For the text-containing cell, return its midpoint in (x, y) coordinate format. 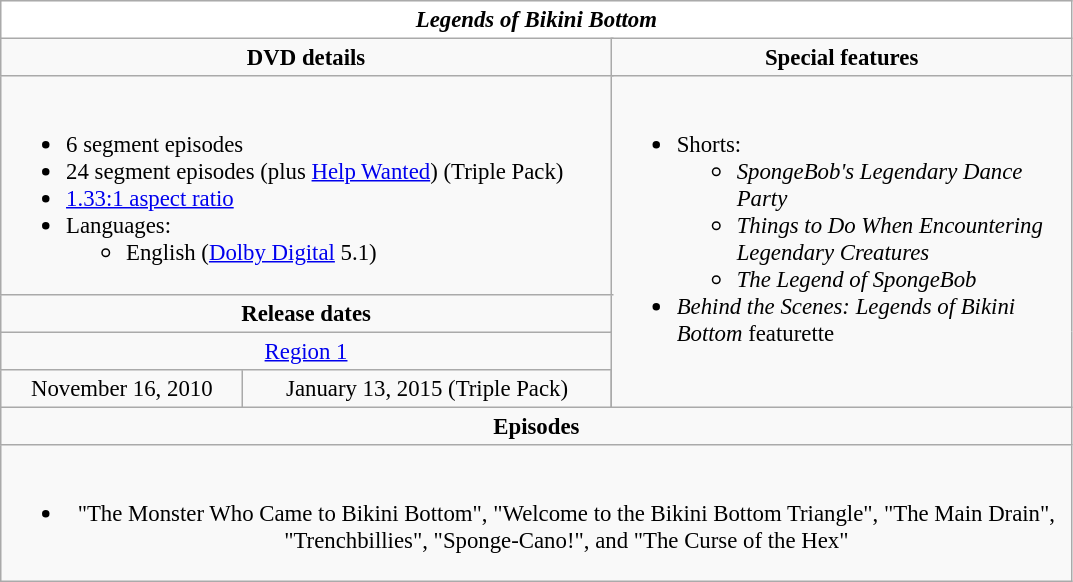
Release dates (306, 313)
Episodes (536, 426)
November 16, 2010 (122, 388)
DVD details (306, 58)
Region 1 (306, 351)
January 13, 2015 (Triple Pack) (428, 388)
6 segment episodes24 segment episodes (plus Help Wanted) (Triple Pack)1.33:1 aspect ratioLanguages:English (Dolby Digital 5.1) (306, 185)
Legends of Bikini Bottom (536, 20)
Special features (842, 58)
